Pinpoint the cell where the given text exists, returning its (x, y) midpoint coordinate. 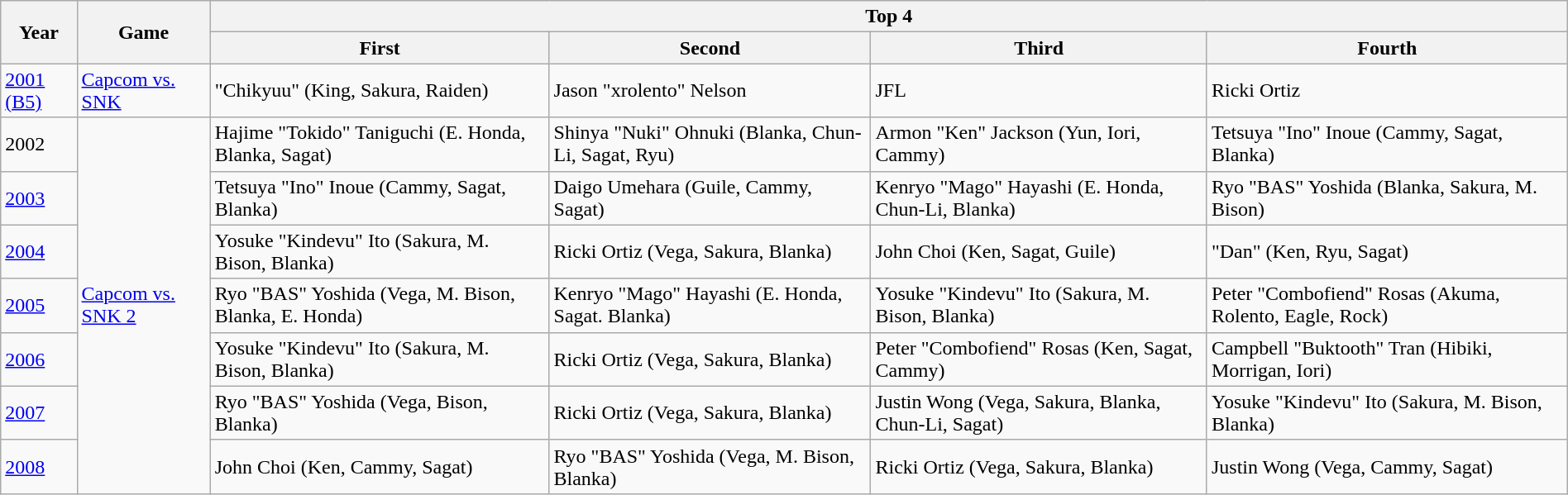
Year (39, 32)
2005 (39, 306)
Game (144, 32)
John Choi (Ken, Sagat, Guile) (1039, 251)
Justin Wong (Vega, Cammy, Sagat) (1387, 466)
Capcom vs. SNK 2 (144, 306)
Campbell "Buktooth" Tran (Hibiki, Morrigan, Iori) (1387, 359)
Top 4 (888, 17)
2004 (39, 251)
Fourth (1387, 48)
Kenryo "Mago" Hayashi (E. Honda, Sagat. Blanka) (710, 306)
First (380, 48)
2002 (39, 144)
Ryo "BAS" Yoshida (Vega, Bison, Blanka) (380, 413)
John Choi (Ken, Cammy, Sagat) (380, 466)
Hajime "Tokido" Taniguchi (E. Honda, Blanka, Sagat) (380, 144)
2008 (39, 466)
Third (1039, 48)
2006 (39, 359)
Peter "Combofiend" Rosas (Ken, Sagat, Cammy) (1039, 359)
JFL (1039, 91)
Daigo Umehara (Guile, Cammy, Sagat) (710, 198)
Ricki Ortiz (1387, 91)
2001 (B5) (39, 91)
2003 (39, 198)
Kenryo "Mago" Hayashi (E. Honda, Chun-Li, Blanka) (1039, 198)
Ryo "BAS" Yoshida (Vega, M. Bison, Blanka) (710, 466)
Justin Wong (Vega, Sakura, Blanka, Chun-Li, Sagat) (1039, 413)
Second (710, 48)
"Chikyuu" (King, Sakura, Raiden) (380, 91)
Ryo "BAS" Yoshida (Vega, M. Bison, Blanka, E. Honda) (380, 306)
Peter "Combofiend" Rosas (Akuma, Rolento, Eagle, Rock) (1387, 306)
Jason "xrolento" Nelson (710, 91)
Shinya "Nuki" Ohnuki (Blanka, Chun-Li, Sagat, Ryu) (710, 144)
Capcom vs. SNK (144, 91)
Ryo "BAS" Yoshida (Blanka, Sakura, M. Bison) (1387, 198)
"Dan" (Ken, Ryu, Sagat) (1387, 251)
Armon "Ken" Jackson (Yun, Iori, Cammy) (1039, 144)
2007 (39, 413)
